Locate the cell with the specified text and output its [X, Y] center coordinate. 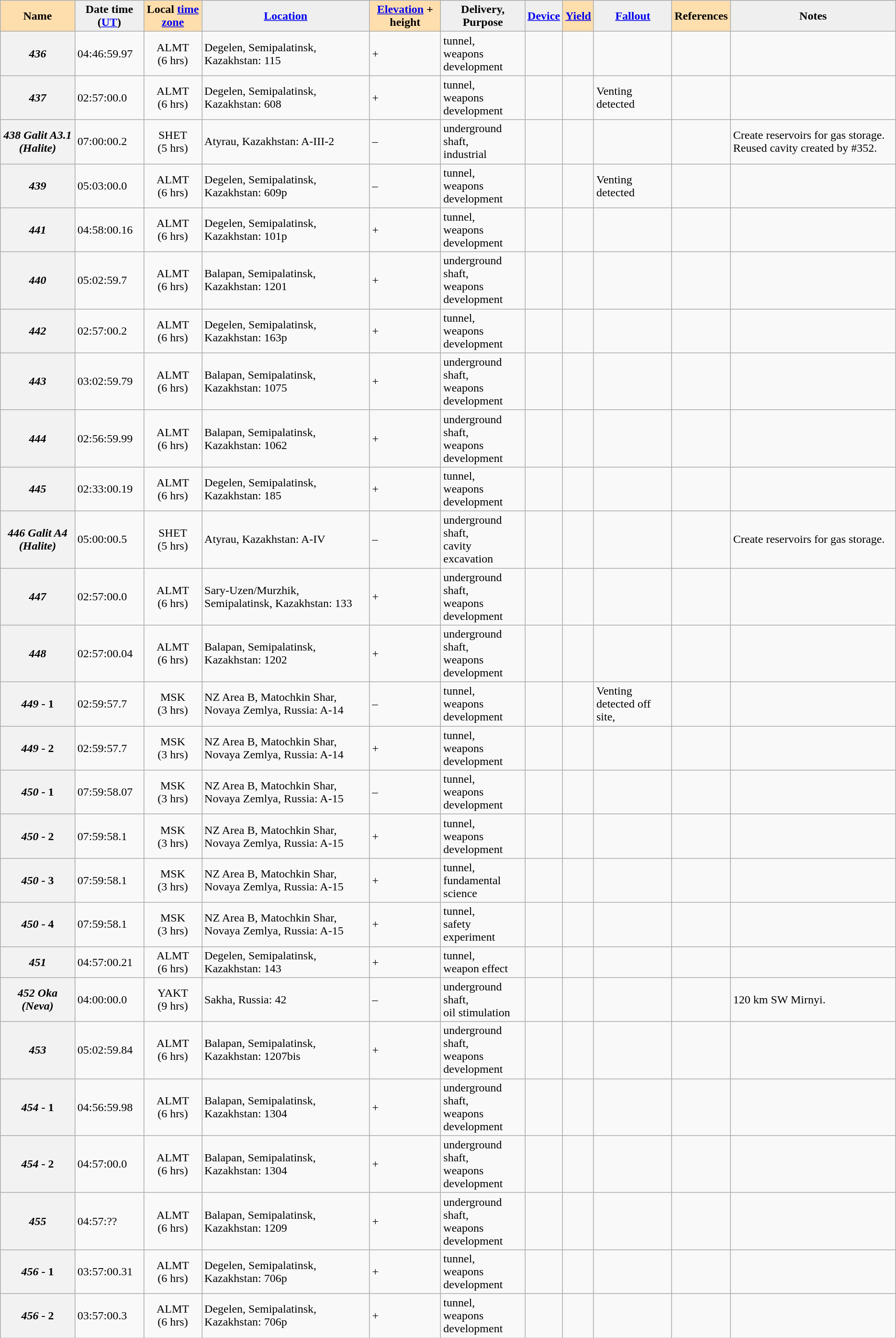
Degelen, Semipalatinsk, Kazakhstan: 185 [286, 489]
451 [38, 962]
436 [38, 54]
443 [38, 381]
442 [38, 331]
456 - 2 [38, 1316]
02:57:00.2 [109, 331]
Yield [578, 16]
underground shaft,oil stimulation [483, 1000]
Balapan, Semipalatinsk, Kazakhstan: 1209 [286, 1221]
Degelen, Semipalatinsk, Kazakhstan: 143 [286, 962]
Degelen, Semipalatinsk, Kazakhstan: 101p [286, 230]
05:02:59.84 [109, 1050]
445 [38, 489]
447 [38, 596]
References [702, 16]
440 [38, 281]
450 - 1 [38, 792]
456 - 1 [38, 1271]
Sakha, Russia: 42 [286, 1000]
03:57:00.3 [109, 1316]
04:56:59.98 [109, 1107]
Location [286, 16]
448 [38, 654]
05:02:59.7 [109, 281]
underground shaft,industrial [483, 142]
04:57:00.21 [109, 962]
YAKT (9 hrs) [172, 1000]
454 - 2 [38, 1164]
437 [38, 98]
07:00:00.2 [109, 142]
438 Galit A3.1 (Halite) [38, 142]
Balapan, Semipalatinsk, Kazakhstan: 1201 [286, 281]
Balapan, Semipalatinsk, Kazakhstan: 1207bis [286, 1050]
446 Galit A4 (Halite) [38, 539]
04:46:59.97 [109, 54]
Local time zone [172, 16]
tunnel,safety experiment [483, 924]
Balapan, Semipalatinsk, Kazakhstan: 1202 [286, 654]
underground shaft,cavity excavation [483, 539]
04:58:00.16 [109, 230]
120 km SW Mirnyi. [813, 1000]
05:03:00.0 [109, 186]
05:00:00.5 [109, 539]
04:57:?? [109, 1221]
Degelen, Semipalatinsk, Kazakhstan: 163p [286, 331]
Create reservoirs for gas storage. Reused cavity created by #352. [813, 142]
Create reservoirs for gas storage. [813, 539]
Degelen, Semipalatinsk, Kazakhstan: 608 [286, 98]
Name [38, 16]
Elevation + height [405, 16]
Date time (UT) [109, 16]
Balapan, Semipalatinsk, Kazakhstan: 1075 [286, 381]
450 - 2 [38, 836]
441 [38, 230]
Degelen, Semipalatinsk, Kazakhstan: 115 [286, 54]
Venting detected off site, [633, 704]
452 Oka (Neva) [38, 1000]
450 - 3 [38, 880]
Fallout [633, 16]
449 - 1 [38, 704]
03:02:59.79 [109, 381]
02:57:00.04 [109, 654]
Delivery, Purpose [483, 16]
455 [38, 1221]
454 - 1 [38, 1107]
03:57:00.31 [109, 1271]
tunnel,weapon effect [483, 962]
02:33:00.19 [109, 489]
450 - 4 [38, 924]
02:56:59.99 [109, 439]
Balapan, Semipalatinsk, Kazakhstan: 1062 [286, 439]
444 [38, 439]
04:57:00.0 [109, 1164]
04:00:00.0 [109, 1000]
Degelen, Semipalatinsk, Kazakhstan: 609p [286, 186]
07:59:58.07 [109, 792]
439 [38, 186]
449 - 2 [38, 748]
Sary-Uzen/Murzhik, Semipalatinsk, Kazakhstan: 133 [286, 596]
453 [38, 1050]
tunnel,fundamental science [483, 880]
Atyrau, Kazakhstan: A-III-2 [286, 142]
Notes [813, 16]
Device [544, 16]
Atyrau, Kazakhstan: A-IV [286, 539]
